Search for the cell housing the specified text and yield its [X, Y] center coordinate. 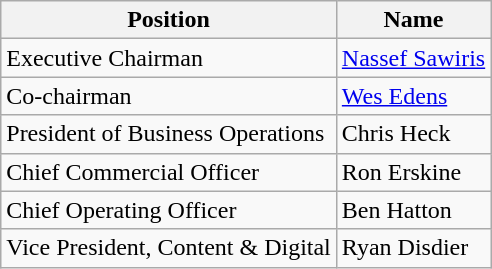
Co-chairman [169, 96]
Ron Erskine [413, 172]
Nassef Sawiris [413, 58]
Ben Hatton [413, 210]
Executive Chairman [169, 58]
President of Business Operations [169, 134]
Name [413, 20]
Chief Commercial Officer [169, 172]
Position [169, 20]
Wes Edens [413, 96]
Chief Operating Officer [169, 210]
Chris Heck [413, 134]
Ryan Disdier [413, 248]
Vice President, Content & Digital [169, 248]
